From the cell containing the given text, extract its center point as (X, Y) coordinate. 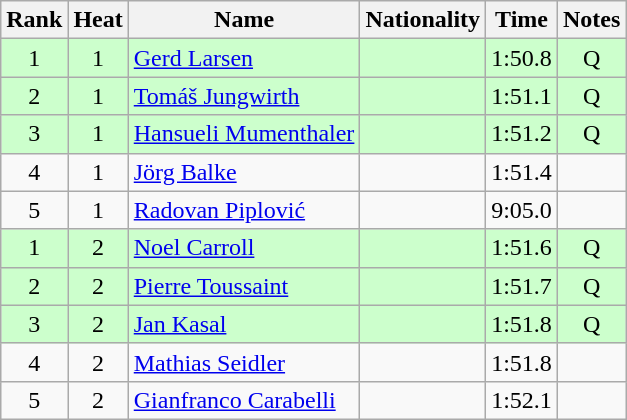
Noel Carroll (244, 248)
Gianfranco Carabelli (244, 400)
9:05.0 (522, 210)
Rank (34, 20)
Jan Kasal (244, 324)
Mathias Seidler (244, 362)
1:51.2 (522, 134)
Heat (98, 20)
Hansueli Mumenthaler (244, 134)
Radovan Piplović (244, 210)
Nationality (423, 20)
1:52.1 (522, 400)
Gerd Larsen (244, 58)
Pierre Toussaint (244, 286)
1:51.4 (522, 172)
Name (244, 20)
1:51.1 (522, 96)
1:50.8 (522, 58)
Time (522, 20)
Tomáš Jungwirth (244, 96)
Jörg Balke (244, 172)
Notes (591, 20)
1:51.7 (522, 286)
1:51.6 (522, 248)
